Output the (x, y) coordinate of the center of the cell containing the given text.  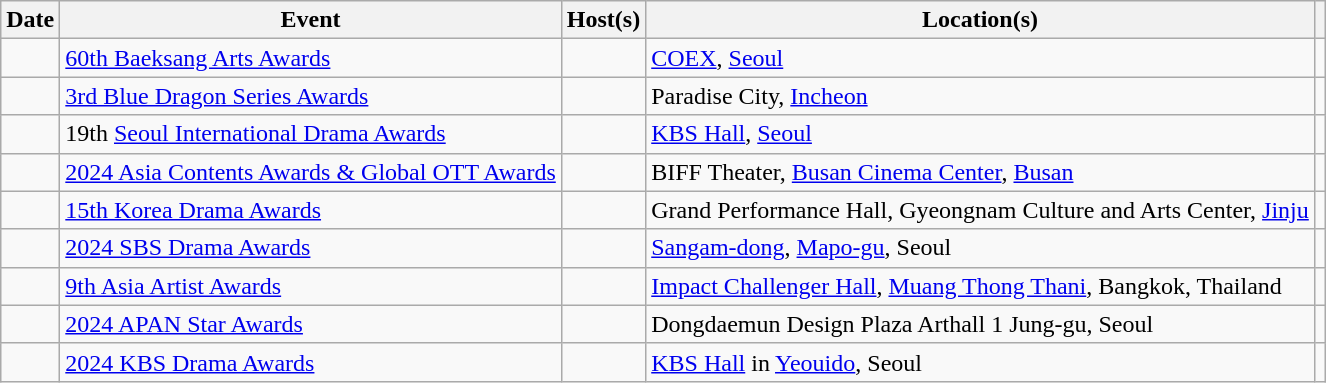
9th Asia Artist Awards (311, 286)
Sangam-dong, Mapo-gu, Seoul (980, 248)
Grand Performance Hall, Gyeongnam Culture and Arts Center, Jinju (980, 210)
Impact Challenger Hall, Muang Thong Thani, Bangkok, Thailand (980, 286)
Event (311, 20)
KBS Hall, Seoul (980, 134)
2024 Asia Contents Awards & Global OTT Awards (311, 172)
COEX, Seoul (980, 58)
Dongdaemun Design Plaza Arthall 1 Jung-gu, Seoul (980, 324)
19th Seoul International Drama Awards (311, 134)
KBS Hall in Yeouido, Seoul (980, 362)
60th Baeksang Arts Awards (311, 58)
Date (30, 20)
3rd Blue Dragon Series Awards (311, 96)
Paradise City, Incheon (980, 96)
15th Korea Drama Awards (311, 210)
2024 APAN Star Awards (311, 324)
Location(s) (980, 20)
BIFF Theater, Busan Cinema Center, Busan (980, 172)
Host(s) (603, 20)
2024 KBS Drama Awards (311, 362)
2024 SBS Drama Awards (311, 248)
